Locate the cell with the specified text and output its (x, y) center coordinate. 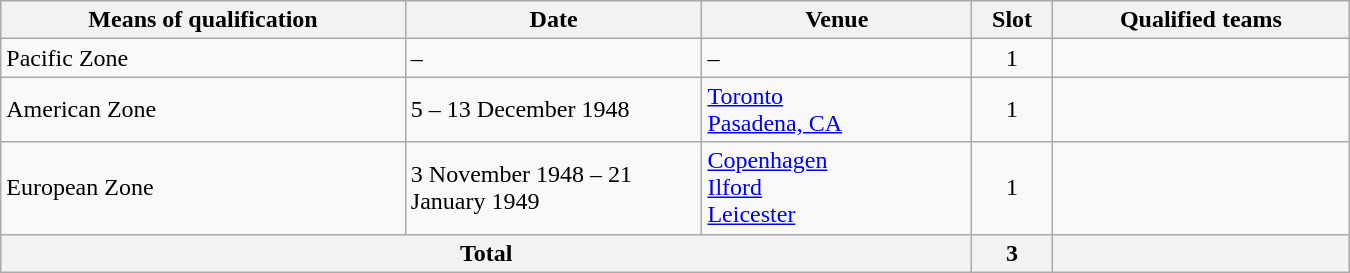
American Zone (204, 110)
TorontoPasadena, CA (837, 110)
3 November 1948 – 21 January 1949 (554, 188)
Means of qualification (204, 20)
Venue (837, 20)
European Zone (204, 188)
Qualified teams (1202, 20)
5 – 13 December 1948 (554, 110)
CopenhagenIlfordLeicester (837, 188)
Total (486, 253)
Slot (1012, 20)
Pacific Zone (204, 58)
3 (1012, 253)
Date (554, 20)
